Capture the cell that displays the provided text and extract its (X, Y) central coordinate. 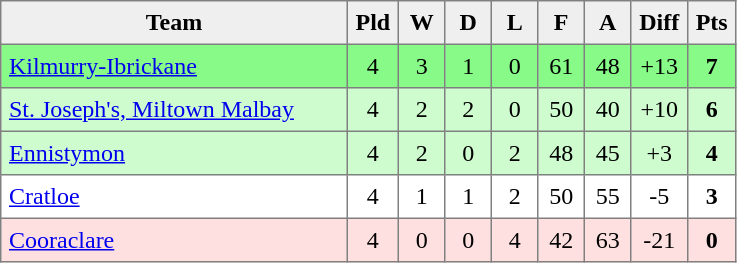
+10 (659, 110)
Diff (659, 23)
A (607, 23)
Team (174, 23)
F (561, 23)
Cooraclare (174, 240)
Cratloe (174, 197)
Ennistymon (174, 153)
61 (561, 66)
Pld (372, 23)
6 (711, 110)
W (421, 23)
-5 (659, 197)
55 (607, 197)
D (468, 23)
45 (607, 153)
40 (607, 110)
Kilmurry-Ibrickane (174, 66)
+3 (659, 153)
L (514, 23)
63 (607, 240)
-21 (659, 240)
42 (561, 240)
7 (711, 66)
Pts (711, 23)
+13 (659, 66)
St. Joseph's, Miltown Malbay (174, 110)
